Pinpoint the cell where the given text exists, returning its (x, y) midpoint coordinate. 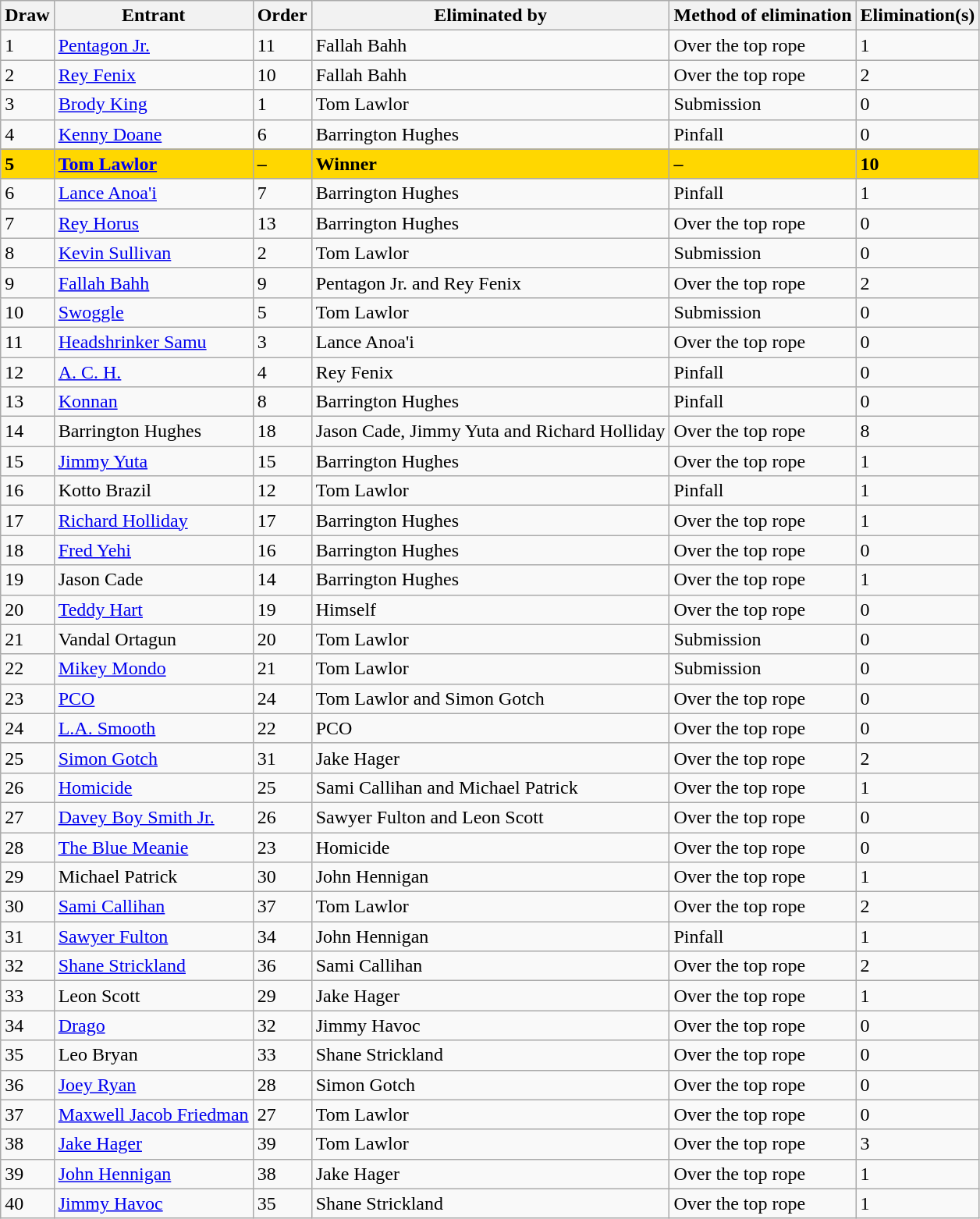
Vandal Ortagun (153, 639)
Kevin Sullivan (153, 253)
Davey Boy Smith Jr. (153, 817)
Sawyer Fulton and Leon Scott (490, 817)
Kotto Brazil (153, 491)
Leo Bryan (153, 1055)
Swoggle (153, 312)
Jason Cade (153, 580)
Drago (153, 1025)
Pentagon Jr. and Rey Fenix (490, 283)
The Blue Meanie (153, 847)
Jimmy Yuta (153, 461)
Kenny Doane (153, 134)
Richard Holliday (153, 521)
Maxwell Jacob Friedman (153, 1114)
Entrant (153, 16)
Eliminated by (490, 16)
Rey Horus (153, 223)
Teddy Hart (153, 609)
40 (27, 1203)
Elimination(s) (918, 16)
Pentagon Jr. (153, 45)
Jason Cade, Jimmy Yuta and Richard Holliday (490, 432)
Sawyer Fulton (153, 936)
L.A. Smooth (153, 728)
Order (282, 16)
Method of elimination (763, 16)
Michael Patrick (153, 877)
Tom Lawlor and Simon Gotch (490, 698)
Sami Callihan and Michael Patrick (490, 787)
Fred Yehi (153, 550)
Konnan (153, 402)
A. C. H. (153, 372)
Winner (490, 164)
Brody King (153, 105)
Leon Scott (153, 996)
Headshrinker Samu (153, 342)
Draw (27, 16)
Himself (490, 609)
Mikey Mondo (153, 669)
Joey Ryan (153, 1085)
